Find where the given text appears and provide that cell's center as (X, Y) coordinate. 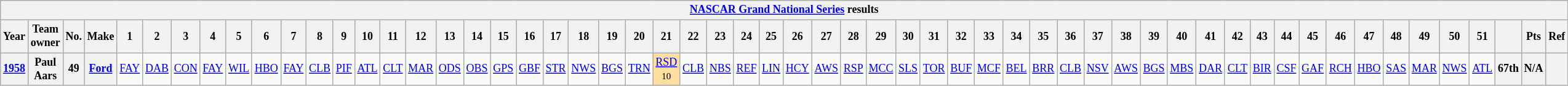
SLS (908, 69)
13 (449, 36)
Make (101, 36)
3 (186, 36)
Team owner (46, 36)
30 (908, 36)
BEL (1017, 69)
25 (772, 36)
15 (503, 36)
40 (1182, 36)
51 (1482, 36)
18 (583, 36)
LIN (772, 69)
ODS (449, 69)
TOR (934, 69)
33 (990, 36)
24 (746, 36)
SAS (1396, 69)
1 (130, 36)
CSF (1286, 69)
No. (74, 36)
44 (1286, 36)
34 (1017, 36)
7 (294, 36)
47 (1369, 36)
CON (186, 69)
N/A (1534, 69)
41 (1211, 36)
NASCAR Grand National Series results (784, 10)
TRN (639, 69)
35 (1044, 36)
PIF (343, 69)
4 (213, 36)
16 (530, 36)
MCC (881, 69)
MBS (1182, 69)
STR (556, 69)
9 (343, 36)
67th (1509, 69)
Pts (1534, 36)
HCY (798, 69)
RCH (1340, 69)
DAB (158, 69)
38 (1126, 36)
11 (393, 36)
Ford (101, 69)
WIL (239, 69)
Ref (1557, 36)
GAF (1313, 69)
NSV (1098, 69)
BUF (961, 69)
12 (421, 36)
2 (158, 36)
RSD10 (666, 69)
23 (720, 36)
5 (239, 36)
Paul Aars (46, 69)
39 (1154, 36)
43 (1262, 36)
GBF (530, 69)
17 (556, 36)
29 (881, 36)
36 (1071, 36)
OBS (477, 69)
1958 (15, 69)
20 (639, 36)
22 (694, 36)
BIR (1262, 69)
46 (1340, 36)
42 (1237, 36)
50 (1455, 36)
45 (1313, 36)
8 (320, 36)
NBS (720, 69)
10 (367, 36)
6 (266, 36)
DAR (1211, 69)
32 (961, 36)
27 (826, 36)
37 (1098, 36)
14 (477, 36)
48 (1396, 36)
RSP (853, 69)
BRR (1044, 69)
Year (15, 36)
GPS (503, 69)
21 (666, 36)
28 (853, 36)
MCF (990, 69)
19 (612, 36)
31 (934, 36)
26 (798, 36)
REF (746, 69)
